Provide the [x, y] coordinate of the cell's center where the given text is located.  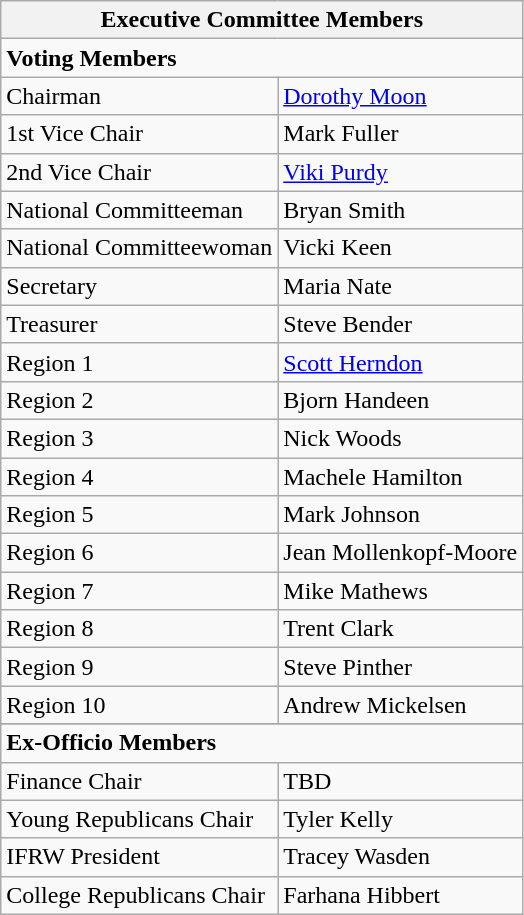
IFRW President [140, 857]
Region 4 [140, 477]
Steve Bender [400, 324]
Region 10 [140, 705]
TBD [400, 781]
Maria Nate [400, 286]
Region 9 [140, 667]
Region 8 [140, 629]
Jean Mollenkopf-Moore [400, 553]
Nick Woods [400, 438]
Andrew Mickelsen [400, 705]
Tracey Wasden [400, 857]
Region 3 [140, 438]
Vicki Keen [400, 248]
2nd Vice Chair [140, 172]
Dorothy Moon [400, 96]
Farhana Hibbert [400, 895]
Secretary [140, 286]
Bjorn Handeen [400, 400]
Bryan Smith [400, 210]
Treasurer [140, 324]
Viki Purdy [400, 172]
Voting Members [262, 58]
National Committeeman [140, 210]
Finance Chair [140, 781]
National Committeewoman [140, 248]
Mike Mathews [400, 591]
Tyler Kelly [400, 819]
Region 1 [140, 362]
Chairman [140, 96]
1st Vice Chair [140, 134]
Trent Clark [400, 629]
College Republicans Chair [140, 895]
Ex-Officio Members [262, 743]
Region 2 [140, 400]
Executive Committee Members [262, 20]
Young Republicans Chair [140, 819]
Region 6 [140, 553]
Region 5 [140, 515]
Mark Johnson [400, 515]
Machele Hamilton [400, 477]
Mark Fuller [400, 134]
Scott Herndon [400, 362]
Steve Pinther [400, 667]
Region 7 [140, 591]
